Locate the cell with the specified text and output its (x, y) center coordinate. 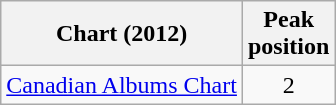
2 (288, 85)
Peakposition (288, 34)
Chart (2012) (122, 34)
Canadian Albums Chart (122, 85)
